Provide the [x, y] coordinate of the cell's center where the given text is located.  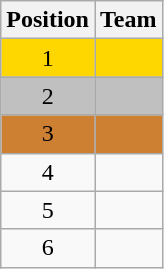
6 [48, 248]
Position [48, 20]
Team [128, 20]
1 [48, 58]
4 [48, 172]
5 [48, 210]
3 [48, 134]
2 [48, 96]
